Detect which cell encompasses the target text, then output its [X, Y] center coordinate. 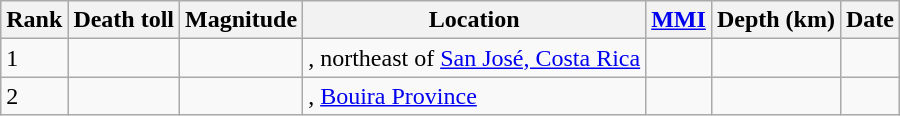
Rank [34, 20]
Magnitude [242, 20]
1 [34, 58]
Death toll [124, 20]
2 [34, 96]
, northeast of San José, Costa Rica [474, 58]
MMI [679, 20]
Location [474, 20]
, Bouira Province [474, 96]
Depth (km) [776, 20]
Date [870, 20]
